Return the (x, y) coordinate for the center point of the cell that contains the specified text.  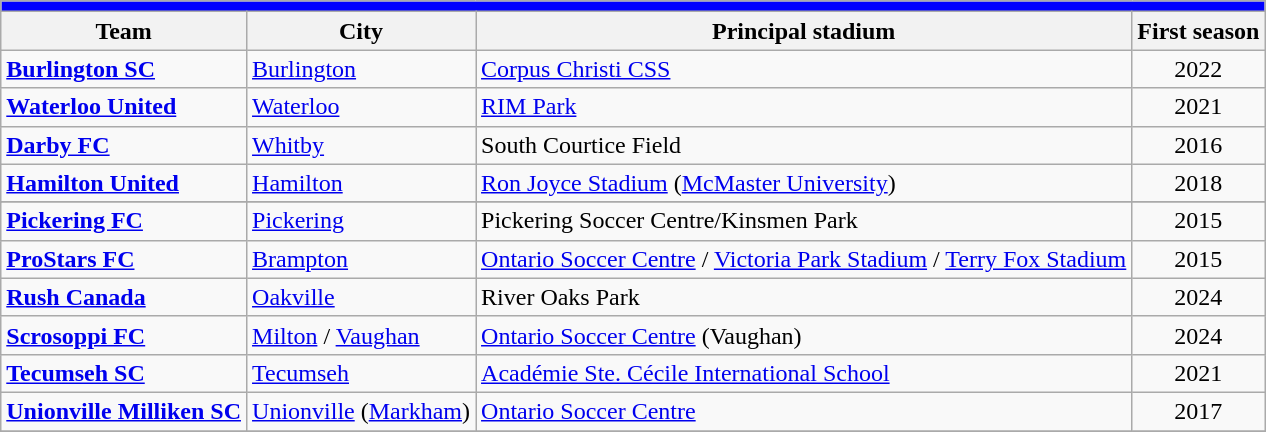
Burlington (362, 69)
Tecumseh (362, 373)
2018 (1198, 183)
2022 (1198, 69)
Ontario Soccer Centre (Vaughan) (804, 335)
Hamilton United (124, 183)
First season (1198, 31)
RIM Park (804, 107)
Pickering FC (124, 221)
Rush Canada (124, 297)
ProStars FC (124, 259)
Scrosoppi FC (124, 335)
Pickering Soccer Centre/Kinsmen Park (804, 221)
South Courtice Field (804, 145)
Corpus Christi CSS (804, 69)
Burlington SC (124, 69)
Whitby (362, 145)
Oakville (362, 297)
Ontario Soccer Centre / Victoria Park Stadium / Terry Fox Stadium (804, 259)
Milton / Vaughan (362, 335)
City (362, 31)
Waterloo (362, 107)
Brampton (362, 259)
Pickering (362, 221)
Waterloo United (124, 107)
Académie Ste. Cécile International School (804, 373)
Principal stadium (804, 31)
Unionville (Markham) (362, 411)
River Oaks Park (804, 297)
Team (124, 31)
Ron Joyce Stadium (McMaster University) (804, 183)
Tecumseh SC (124, 373)
2017 (1198, 411)
Ontario Soccer Centre (804, 411)
2016 (1198, 145)
Darby FC (124, 145)
Hamilton (362, 183)
Unionville Milliken SC (124, 411)
